Identify which cell holds the provided text, then report its (X, Y) central coordinate. 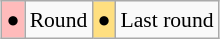
Round (59, 20)
Last round (168, 20)
